Return [x, y] of the center of cell containing provided text 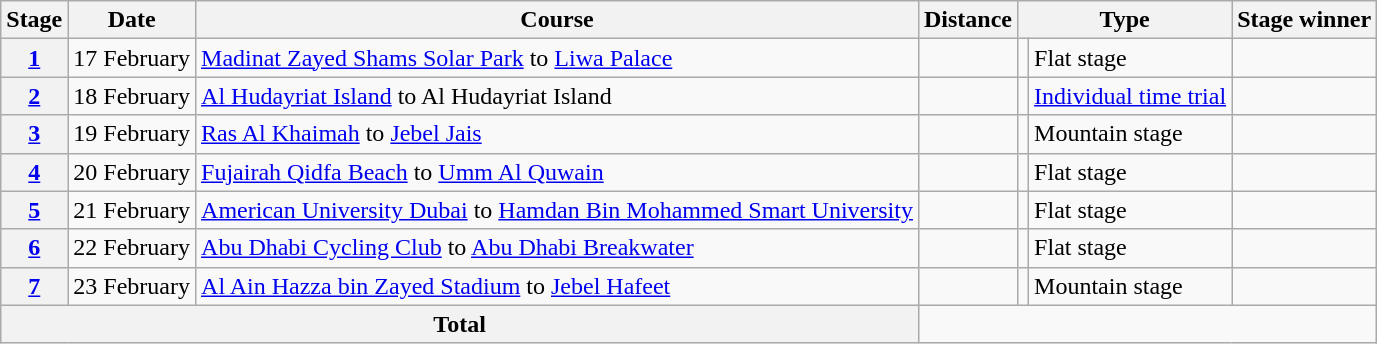
Stage [34, 20]
21 February [132, 210]
American University Dubai to Hamdan Bin Mohammed Smart University [558, 210]
18 February [132, 96]
6 [34, 248]
Abu Dhabi Cycling Club to Abu Dhabi Breakwater [558, 248]
5 [34, 210]
17 February [132, 58]
Ras Al Khaimah to Jebel Jais [558, 134]
7 [34, 286]
Type [1125, 20]
Date [132, 20]
20 February [132, 172]
Individual time trial [1130, 96]
Madinat Zayed Shams Solar Park to Liwa Palace [558, 58]
4 [34, 172]
Distance [968, 20]
Fujairah Qidfa Beach to Umm Al Quwain [558, 172]
1 [34, 58]
23 February [132, 286]
Al Hudayriat Island to Al Hudayriat Island [558, 96]
2 [34, 96]
Total [460, 324]
3 [34, 134]
Stage winner [1304, 20]
Al Ain Hazza bin Zayed Stadium to Jebel Hafeet [558, 286]
19 February [132, 134]
Course [558, 20]
22 February [132, 248]
